Return the (x, y) coordinate for the center point of the cell that contains the specified text.  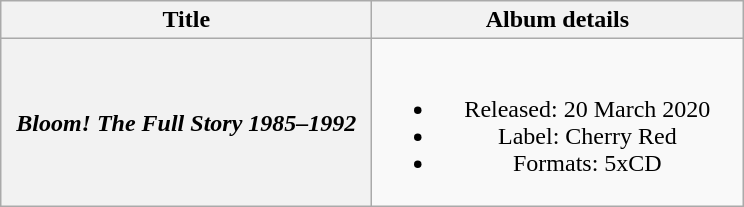
Album details (558, 20)
Title (186, 20)
Released: 20 March 2020Label: Cherry RedFormats: 5xCD (558, 122)
Bloom! The Full Story 1985–1992 (186, 122)
